Pinpoint the cell where the given text exists, returning its (X, Y) midpoint coordinate. 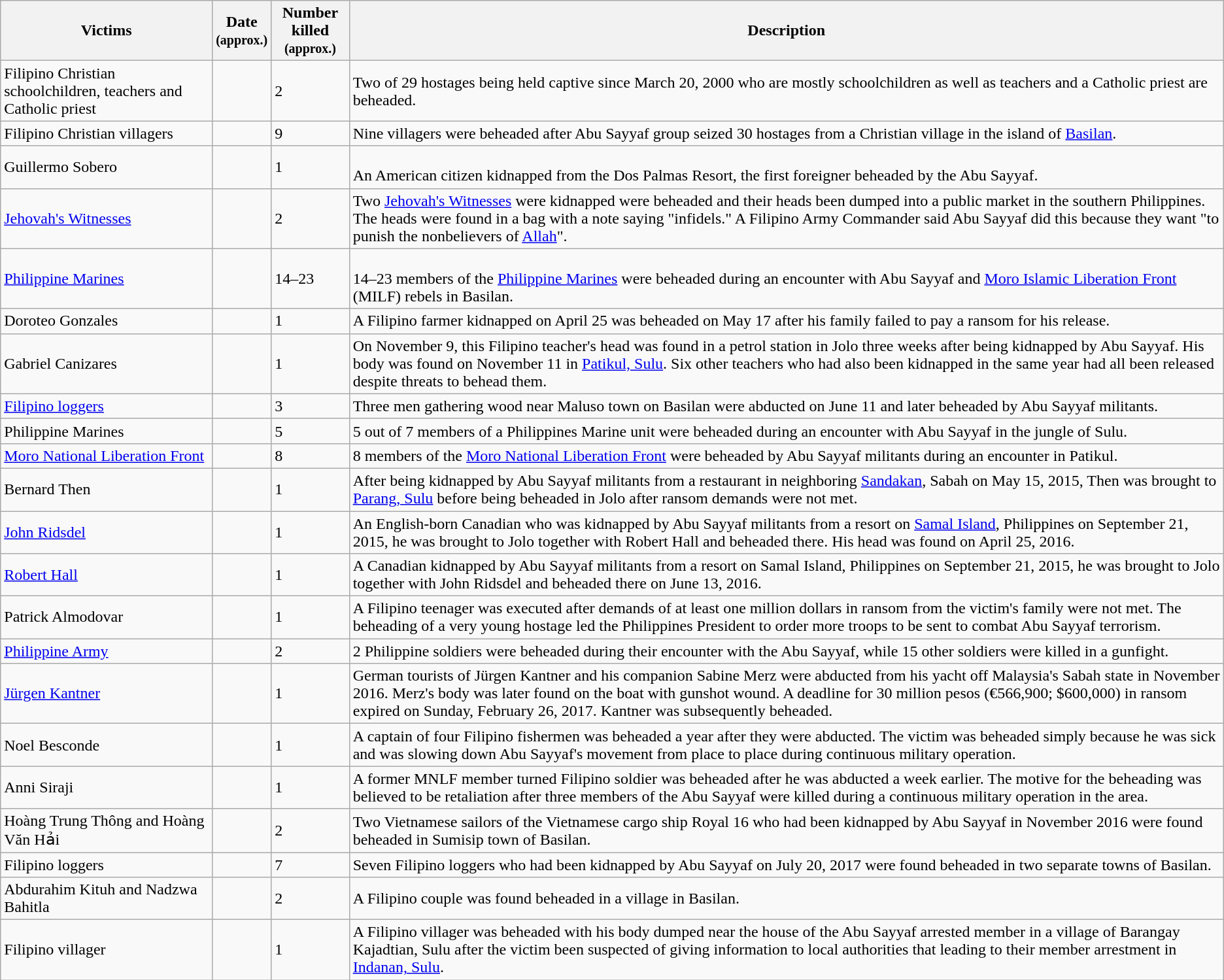
Hoàng Trung Thông and Hoàng Văn Hải (107, 830)
8 members of the Moro National Liberation Front were beheaded by Abu Sayyaf militants during an encounter in Patikul. (786, 456)
2 Philippine soldiers were beheaded during their encounter with the Abu Sayyaf, while 15 other soldiers were killed in a gunfight. (786, 651)
9 (310, 133)
Abdurahim Kituh and Nadzwa Bahitla (107, 898)
Jehovah's Witnesses (107, 218)
Philippine Army (107, 651)
Nine villagers were beheaded after Abu Sayyaf group seized 30 hostages from a Christian village in the island of Basilan. (786, 133)
Number killed(approx.) (310, 31)
Noel Besconde (107, 745)
Filipino Christian villagers (107, 133)
Victims (107, 31)
8 (310, 456)
Description (786, 31)
Jürgen Kantner (107, 694)
14–23 (310, 279)
Patrick Almodovar (107, 617)
Guillermo Sobero (107, 167)
A Filipino couple was found beheaded in a village in Basilan. (786, 898)
Moro National Liberation Front (107, 456)
5 (310, 431)
Two of 29 hostages being held captive since March 20, 2000 who are mostly schoolchildren as well as teachers and a Catholic priest are beheaded. (786, 91)
Doroteo Gonzales (107, 321)
An American citizen kidnapped from the Dos Palmas Resort, the first foreigner beheaded by the Abu Sayyaf. (786, 167)
Gabriel Canizares (107, 363)
A Filipino farmer kidnapped on April 25 was beheaded on May 17 after his family failed to pay a ransom for his release. (786, 321)
Seven Filipino loggers who had been kidnapped by Abu Sayyaf on July 20, 2017 were found beheaded in two separate towns of Basilan. (786, 865)
Date(approx.) (242, 31)
Anni Siraji (107, 787)
Robert Hall (107, 575)
14–23 members of the Philippine Marines were beheaded during an encounter with Abu Sayyaf and Moro Islamic Liberation Front (MILF) rebels in Basilan. (786, 279)
Bernard Then (107, 489)
Three men gathering wood near Maluso town on Basilan were abducted on June 11 and later beheaded by Abu Sayyaf militants. (786, 406)
7 (310, 865)
Filipino villager (107, 950)
5 out of 7 members of a Philippines Marine unit were beheaded during an encounter with Abu Sayyaf in the jungle of Sulu. (786, 431)
John Ridsdel (107, 532)
Filipino Christian schoolchildren, teachers and Catholic priest (107, 91)
3 (310, 406)
